Search for the cell housing the specified text and yield its [X, Y] center coordinate. 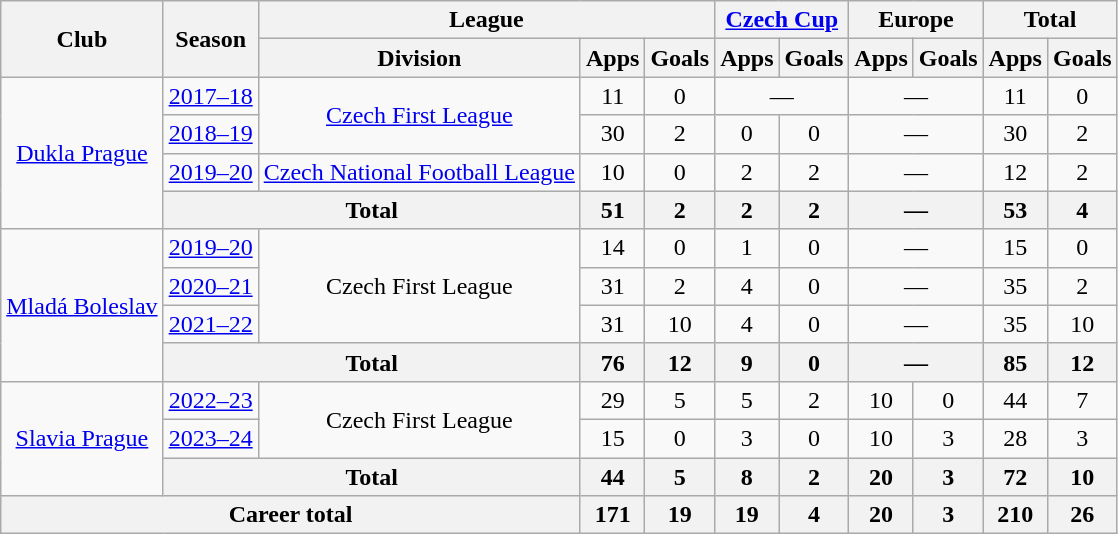
9 [747, 362]
29 [612, 400]
Division [419, 58]
2023–24 [210, 438]
League [486, 20]
53 [1015, 210]
Czech National Football League [419, 172]
Mladá Boleslav [82, 305]
14 [612, 248]
85 [1015, 362]
2021–22 [210, 324]
Career total [291, 515]
1 [747, 248]
2022–23 [210, 400]
Czech Cup [782, 20]
72 [1015, 477]
171 [612, 515]
7 [1082, 400]
Club [82, 39]
26 [1082, 515]
2018–19 [210, 134]
28 [1015, 438]
51 [612, 210]
Season [210, 39]
8 [747, 477]
Slavia Prague [82, 438]
Dukla Prague [82, 153]
76 [612, 362]
210 [1015, 515]
2020–21 [210, 286]
2017–18 [210, 96]
Europe [916, 20]
